Locate the cell with the specified text and output its (x, y) center coordinate. 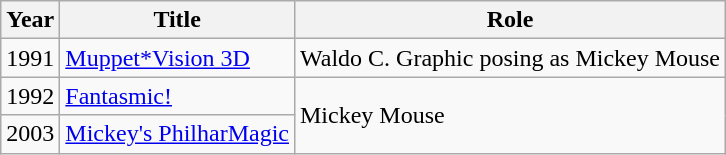
1991 (30, 58)
Muppet*Vision 3D (178, 58)
Waldo C. Graphic posing as Mickey Mouse (510, 58)
Fantasmic! (178, 96)
Mickey's PhilharMagic (178, 134)
1992 (30, 96)
Mickey Mouse (510, 115)
Title (178, 20)
2003 (30, 134)
Year (30, 20)
Role (510, 20)
